From the cell containing the given text, extract its center point as [X, Y] coordinate. 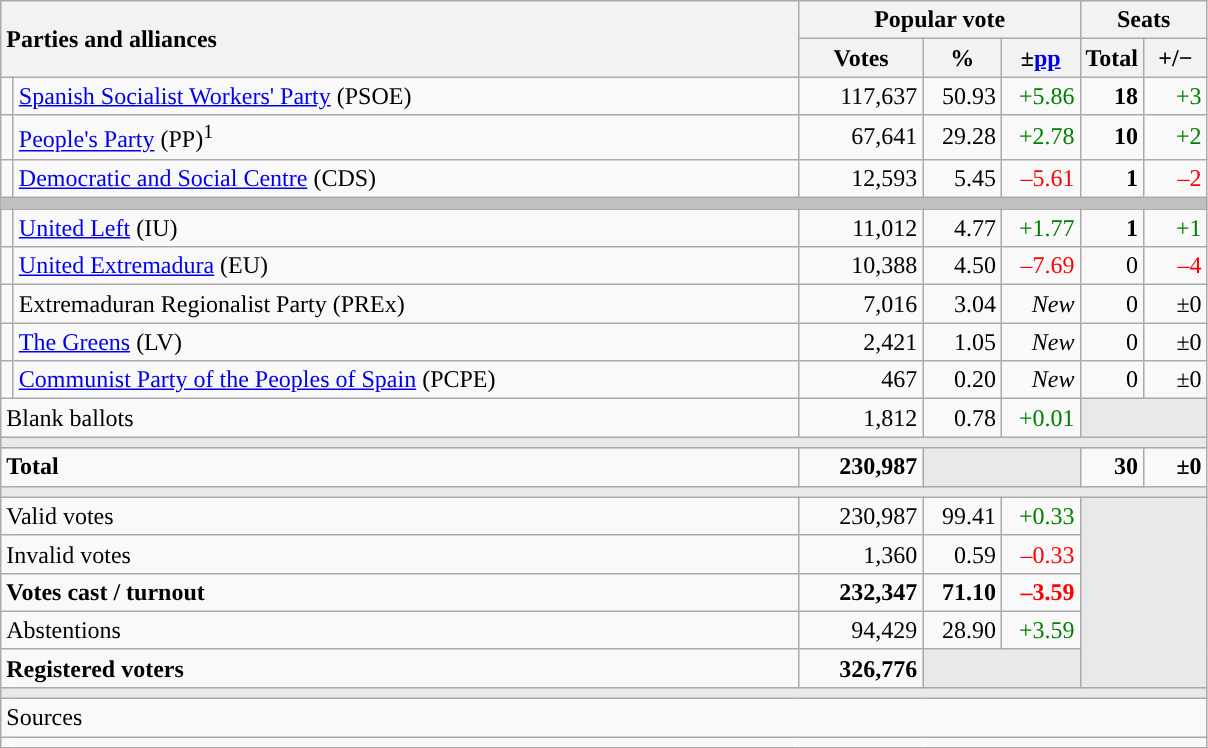
10 [1112, 138]
Sources [604, 718]
Registered voters [400, 668]
Blank ballots [400, 418]
2,421 [861, 342]
Invalid votes [400, 554]
–3.59 [1040, 592]
–0.33 [1040, 554]
28.90 [962, 630]
+2 [1176, 138]
United Extremadura (EU) [406, 266]
4.77 [962, 228]
Seats [1144, 20]
0.20 [962, 380]
–2 [1176, 178]
+1.77 [1040, 228]
±pp [1040, 58]
–5.61 [1040, 178]
+2.78 [1040, 138]
5.45 [962, 178]
+/− [1176, 58]
+0.33 [1040, 516]
10,388 [861, 266]
326,776 [861, 668]
0.59 [962, 554]
67,641 [861, 138]
1,360 [861, 554]
% [962, 58]
People's Party (PP)1 [406, 138]
+1 [1176, 228]
The Greens (LV) [406, 342]
29.28 [962, 138]
Votes [861, 58]
Abstentions [400, 630]
Parties and alliances [400, 39]
–4 [1176, 266]
Popular vote [940, 20]
3.04 [962, 304]
+3 [1176, 96]
18 [1112, 96]
117,637 [861, 96]
–7.69 [1040, 266]
United Left (IU) [406, 228]
12,593 [861, 178]
232,347 [861, 592]
1,812 [861, 418]
4.50 [962, 266]
Votes cast / turnout [400, 592]
Communist Party of the Peoples of Spain (PCPE) [406, 380]
+3.59 [1040, 630]
71.10 [962, 592]
30 [1112, 467]
1.05 [962, 342]
11,012 [861, 228]
467 [861, 380]
94,429 [861, 630]
50.93 [962, 96]
+0.01 [1040, 418]
Extremaduran Regionalist Party (PREx) [406, 304]
Valid votes [400, 516]
99.41 [962, 516]
Spanish Socialist Workers' Party (PSOE) [406, 96]
Democratic and Social Centre (CDS) [406, 178]
+5.86 [1040, 96]
7,016 [861, 304]
0.78 [962, 418]
